Scan for the cell matching the given text and deliver its (x, y) coordinate at center. 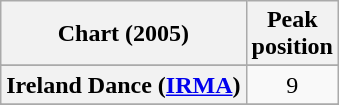
Peakposition (292, 34)
Ireland Dance (IRMA) (124, 85)
9 (292, 85)
Chart (2005) (124, 34)
